Locate the cell with the specified text and output its [x, y] center coordinate. 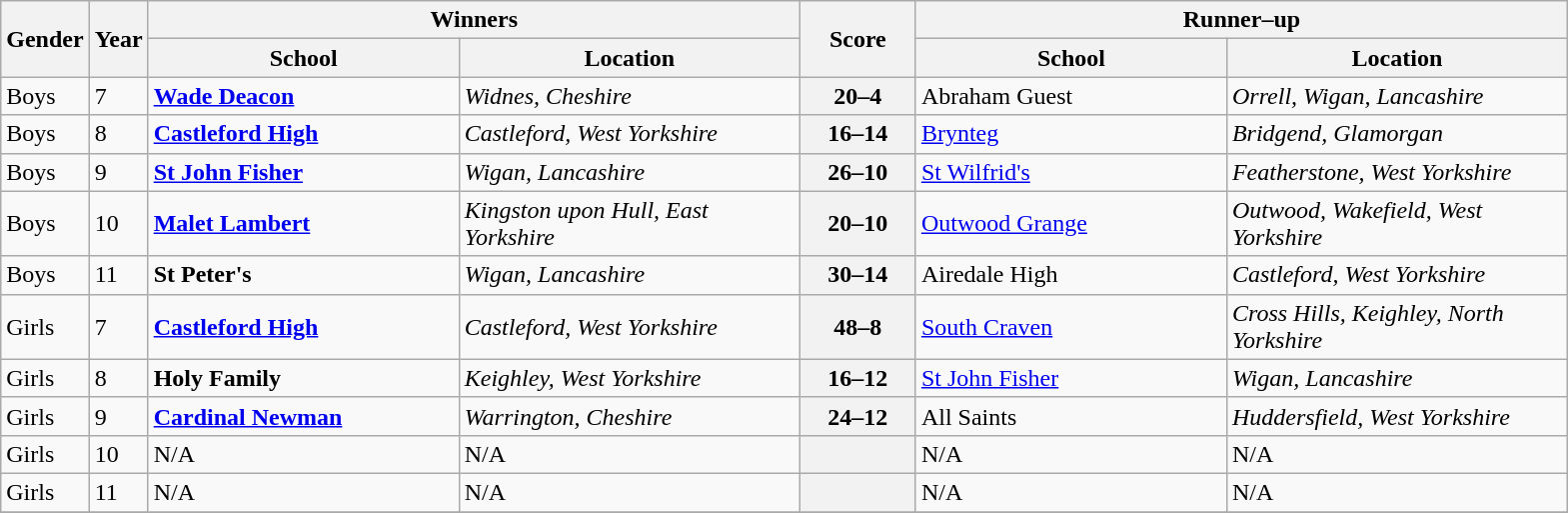
Outwood, Wakefield, West Yorkshire [1397, 224]
Cross Hills, Keighley, North Yorkshire [1397, 326]
48–8 [857, 326]
South Craven [1071, 326]
Warrington, Cheshire [630, 416]
Abraham Guest [1071, 96]
Wade Deacon [304, 96]
20–10 [857, 224]
Brynteg [1071, 134]
Keighley, West Yorkshire [630, 378]
St Peter's [304, 275]
Kingston upon Hull, East Yorkshire [630, 224]
Bridgend, Glamorgan [1397, 134]
Year [118, 39]
30–14 [857, 275]
20–4 [857, 96]
Outwood Grange [1071, 224]
Winners [474, 20]
Score [857, 39]
All Saints [1071, 416]
Huddersfield, West Yorkshire [1397, 416]
Gender [45, 39]
Widnes, Cheshire [630, 96]
Malet Lambert [304, 224]
26–10 [857, 172]
St Wilfrid's [1071, 172]
Airedale High [1071, 275]
Featherstone, West Yorkshire [1397, 172]
Orrell, Wigan, Lancashire [1397, 96]
Runner–up [1241, 20]
Holy Family [304, 378]
16–12 [857, 378]
Cardinal Newman [304, 416]
16–14 [857, 134]
24–12 [857, 416]
